Provide the [X, Y] coordinate of the cell's center where the given text is located.  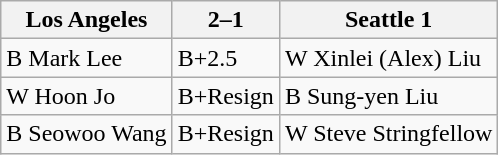
B Sung-yen Liu [388, 96]
W Xinlei (Alex) Liu [388, 58]
W Hoon Jo [86, 96]
B Seowoo Wang [86, 134]
B+2.5 [226, 58]
2–1 [226, 20]
B Mark Lee [86, 58]
W Steve Stringfellow [388, 134]
Seattle 1 [388, 20]
Los Angeles [86, 20]
